Determine the [x, y] coordinate at the center of the cell enclosing the given text.  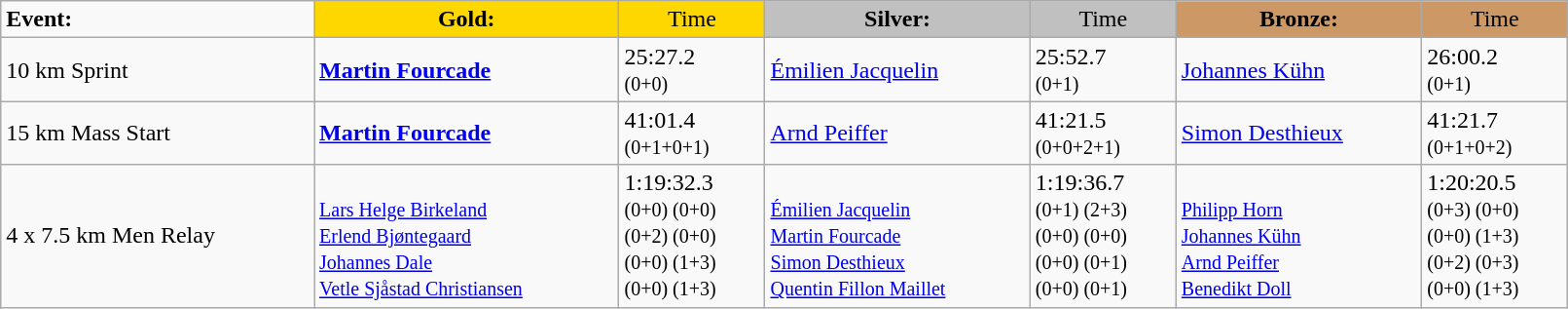
Philipp HornJohannes KühnArnd PeifferBenedikt Doll [1298, 236]
Émilien Jacquelin [897, 70]
25:27.2(0+0) [692, 70]
Arnd Peiffer [897, 133]
41:01.4(0+1+0+1) [692, 133]
25:52.7(0+1) [1103, 70]
4 x 7.5 km Men Relay [158, 236]
10 km Sprint [158, 70]
Event: [158, 19]
Johannes Kühn [1298, 70]
41:21.5(0+0+2+1) [1103, 133]
41:21.7(0+1+0+2) [1495, 133]
Silver: [897, 19]
Simon Desthieux [1298, 133]
Émilien JacquelinMartin FourcadeSimon DesthieuxQuentin Fillon Maillet [897, 236]
Bronze: [1298, 19]
Gold: [467, 19]
Lars Helge BirkelandErlend BjøntegaardJohannes DaleVetle Sjåstad Christiansen [467, 236]
1:20:20.5(0+3) (0+0)(0+0) (1+3)(0+2) (0+3)(0+0) (1+3) [1495, 236]
15 km Mass Start [158, 133]
1:19:36.7(0+1) (2+3)(0+0) (0+0)(0+0) (0+1)(0+0) (0+1) [1103, 236]
26:00.2(0+1) [1495, 70]
1:19:32.3(0+0) (0+0)(0+2) (0+0)(0+0) (1+3)(0+0) (1+3) [692, 236]
